Pinpoint the cell where the given text exists, returning its [X, Y] midpoint coordinate. 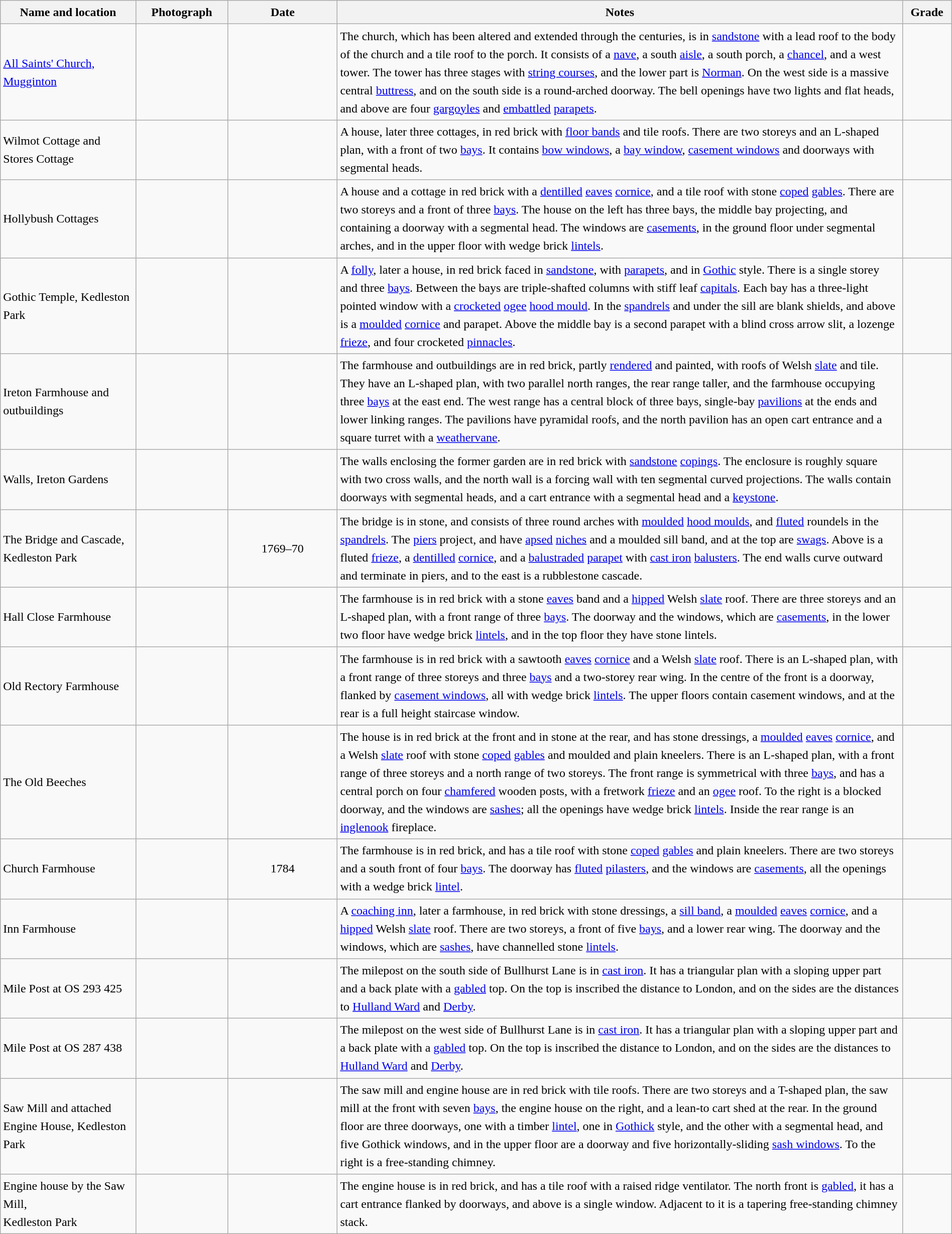
Date [283, 12]
The Old Beeches [68, 781]
Hollybush Cottages [68, 219]
Walls, Ireton Gardens [68, 479]
Ireton Farmhouse and outbuildings [68, 402]
Mile Post at OS 293 425 [68, 988]
Church Farmhouse [68, 869]
Old Rectory Farmhouse [68, 686]
Name and location [68, 12]
Inn Farmhouse [68, 929]
Engine house by the Saw Mill,Kedleston Park [68, 1204]
Grade [927, 12]
The Bridge and Cascade,Kedleston Park [68, 548]
Gothic Temple, Kedleston Park [68, 305]
Mile Post at OS 287 438 [68, 1049]
Saw Mill and attached Engine House, Kedleston Park [68, 1126]
Wilmot Cottage and Stores Cottage [68, 150]
1784 [283, 869]
All Saints' Church, Mugginton [68, 72]
Hall Close Farmhouse [68, 617]
1769–70 [283, 548]
Photograph [182, 12]
Notes [620, 12]
